Find where the given text appears and provide that cell's center as [x, y] coordinate. 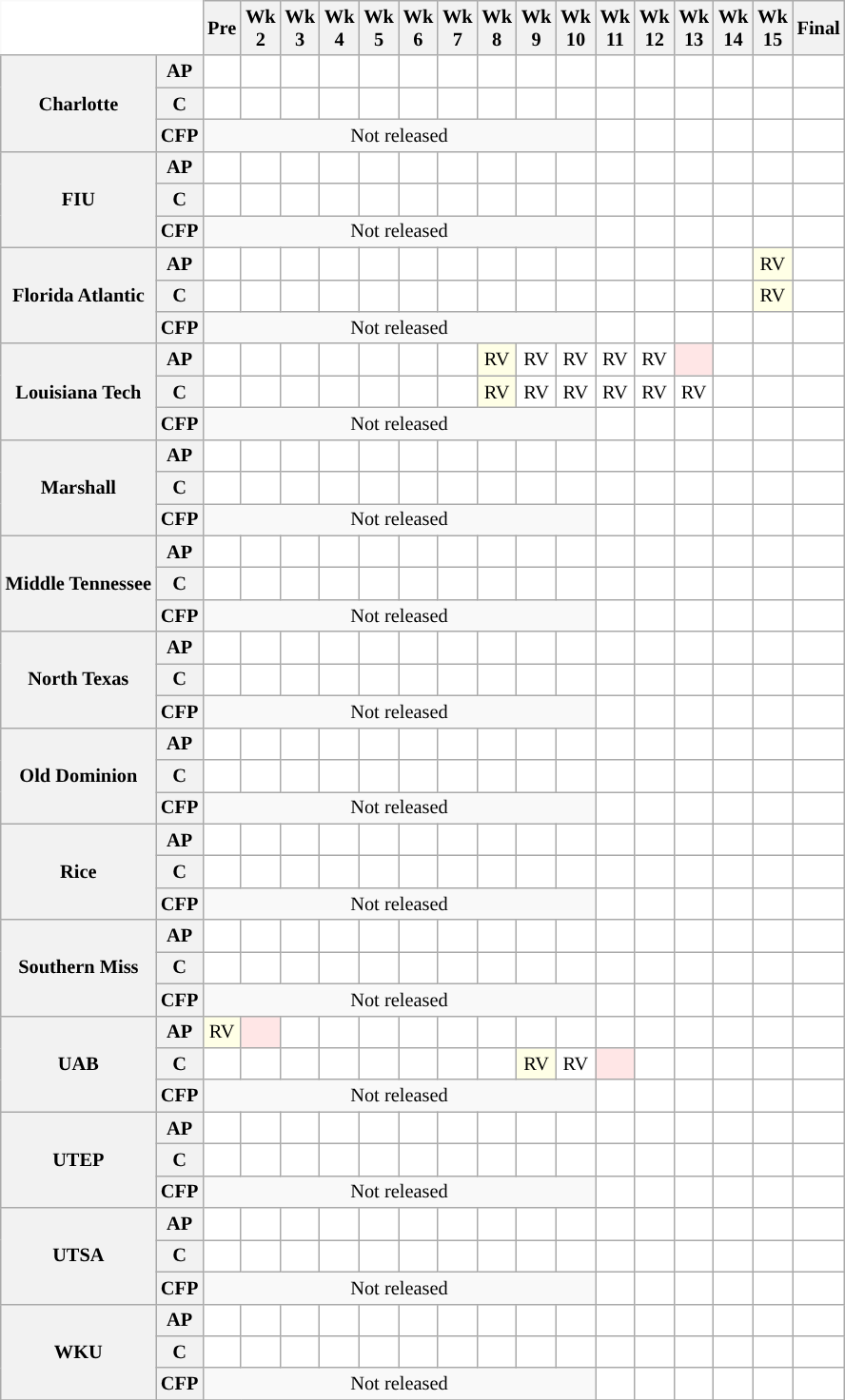
Wk11 [615, 28]
Final [818, 28]
Wk5 [379, 28]
Wk2 [261, 28]
Old Dominion [78, 776]
Wk14 [733, 28]
Rice [78, 871]
Wk4 [339, 28]
FIU [78, 200]
Middle Tennessee [78, 584]
Wk15 [773, 28]
WKU [78, 1352]
Wk8 [497, 28]
North Texas [78, 679]
UAB [78, 1063]
Pre [222, 28]
Louisiana Tech [78, 392]
Charlotte [78, 103]
Wk6 [419, 28]
Wk3 [301, 28]
Wk7 [457, 28]
UTEP [78, 1160]
Southern Miss [78, 968]
Florida Atlantic [78, 295]
Wk13 [693, 28]
Wk9 [537, 28]
Wk12 [655, 28]
UTSA [78, 1255]
Marshall [78, 487]
Wk10 [575, 28]
